Capture the cell that displays the provided text and extract its (x, y) central coordinate. 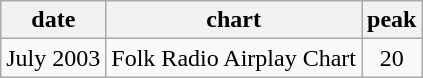
chart (234, 20)
20 (392, 58)
peak (392, 20)
Folk Radio Airplay Chart (234, 58)
date (54, 20)
July 2003 (54, 58)
